Identify which cell holds the provided text, then report its (x, y) central coordinate. 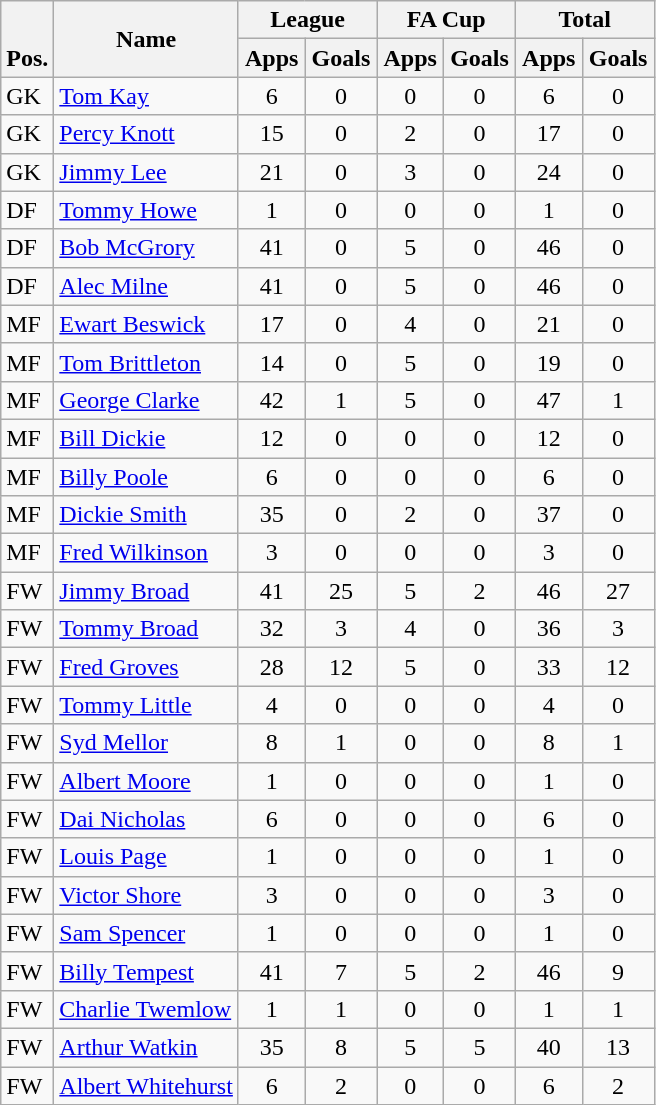
Ewart Beswick (146, 324)
Syd Mellor (146, 743)
Louis Page (146, 857)
Billy Tempest (146, 971)
Jimmy Lee (146, 172)
League (308, 20)
Tommy Broad (146, 629)
Tom Brittleton (146, 362)
Bill Dickie (146, 438)
9 (618, 971)
7 (341, 971)
Charlie Twemlow (146, 1009)
15 (272, 134)
Tommy Little (146, 705)
Percy Knott (146, 134)
FA Cup (446, 20)
36 (550, 629)
Total (586, 20)
Bob McGrory (146, 248)
Albert Whitehurst (146, 1085)
George Clarke (146, 400)
Fred Groves (146, 667)
Dickie Smith (146, 515)
Tom Kay (146, 96)
19 (550, 362)
47 (550, 400)
Victor Shore (146, 895)
Albert Moore (146, 781)
Jimmy Broad (146, 591)
37 (550, 515)
Dai Nicholas (146, 819)
Fred Wilkinson (146, 553)
28 (272, 667)
13 (618, 1047)
33 (550, 667)
32 (272, 629)
25 (341, 591)
14 (272, 362)
Billy Poole (146, 477)
42 (272, 400)
27 (618, 591)
Alec Milne (146, 286)
Arthur Watkin (146, 1047)
Pos. (28, 39)
Name (146, 39)
40 (550, 1047)
24 (550, 172)
Tommy Howe (146, 210)
Sam Spencer (146, 933)
